Detect which cell encompasses the target text, then output its [x, y] center coordinate. 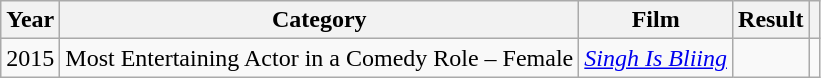
Most Entertaining Actor in a Comedy Role – Female [320, 58]
Film [656, 20]
2015 [30, 58]
Singh Is Bliing [656, 58]
Year [30, 20]
Result [771, 20]
Category [320, 20]
